Output the (x, y) coordinate of the center of the cell containing the given text.  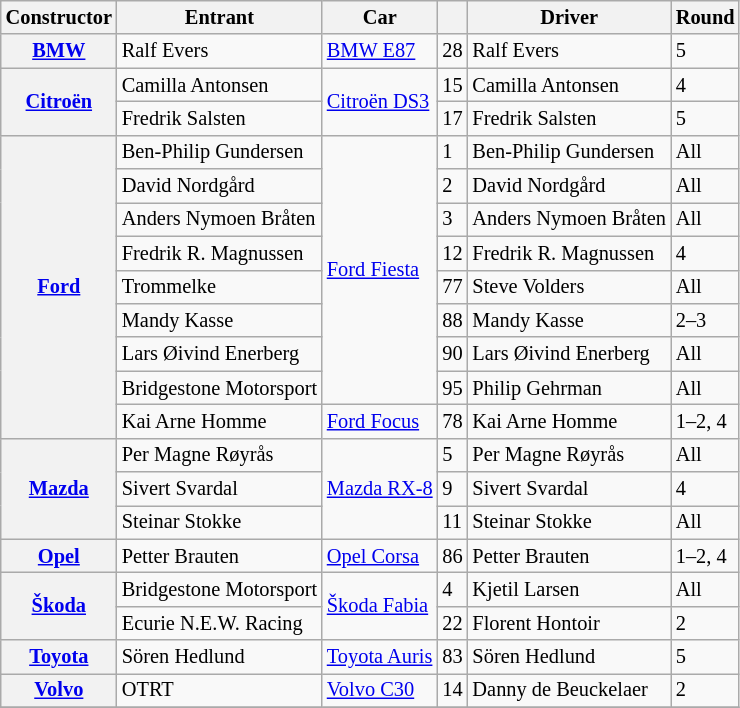
BMW (59, 51)
Ecurie N.E.W. Racing (220, 623)
88 (452, 320)
12 (452, 253)
Volvo (59, 690)
OTRT (220, 690)
22 (452, 623)
Škoda (59, 606)
15 (452, 85)
Opel (59, 556)
Car (380, 17)
1 (452, 152)
Citroën (59, 102)
Danny de Beuckelaer (570, 690)
90 (452, 354)
Driver (570, 17)
Kjetil Larsen (570, 589)
3 (452, 219)
Florent Hontoir (570, 623)
86 (452, 556)
14 (452, 690)
Ford (59, 286)
28 (452, 51)
Constructor (59, 17)
BMW E87 (380, 51)
Opel Corsa (380, 556)
Toyota (59, 657)
78 (452, 421)
Citroën DS3 (380, 102)
17 (452, 118)
Mazda RX-8 (380, 488)
Škoda Fabia (380, 606)
9 (452, 489)
Toyota Auris (380, 657)
Ford Fiesta (380, 270)
2–3 (706, 320)
83 (452, 657)
Ford Focus (380, 421)
Volvo C30 (380, 690)
Steve Volders (570, 287)
Round (706, 17)
Entrant (220, 17)
11 (452, 522)
Philip Gehrman (570, 388)
95 (452, 388)
Trommelke (220, 287)
Mazda (59, 488)
77 (452, 287)
